Locate the cell with the specified text and output its (X, Y) center coordinate. 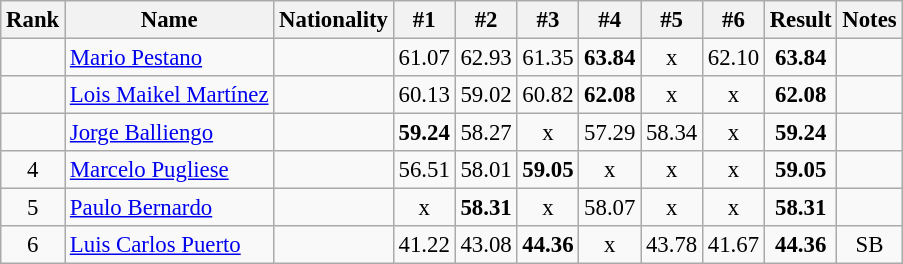
57.29 (610, 133)
Notes (870, 20)
#4 (610, 20)
59.02 (486, 95)
#5 (672, 20)
Jorge Balliengo (170, 133)
#1 (424, 20)
62.10 (734, 58)
#3 (548, 20)
SB (870, 245)
Nationality (334, 20)
5 (33, 208)
58.27 (486, 133)
61.35 (548, 58)
Rank (33, 20)
Mario Pestano (170, 58)
58.01 (486, 170)
Paulo Bernardo (170, 208)
60.82 (548, 95)
62.93 (486, 58)
56.51 (424, 170)
43.08 (486, 245)
6 (33, 245)
Marcelo Pugliese (170, 170)
43.78 (672, 245)
61.07 (424, 58)
Luis Carlos Puerto (170, 245)
#2 (486, 20)
41.22 (424, 245)
41.67 (734, 245)
Name (170, 20)
Lois Maikel Martínez (170, 95)
Result (800, 20)
58.07 (610, 208)
60.13 (424, 95)
#6 (734, 20)
4 (33, 170)
58.34 (672, 133)
